Return (x, y) of the center of cell containing provided text 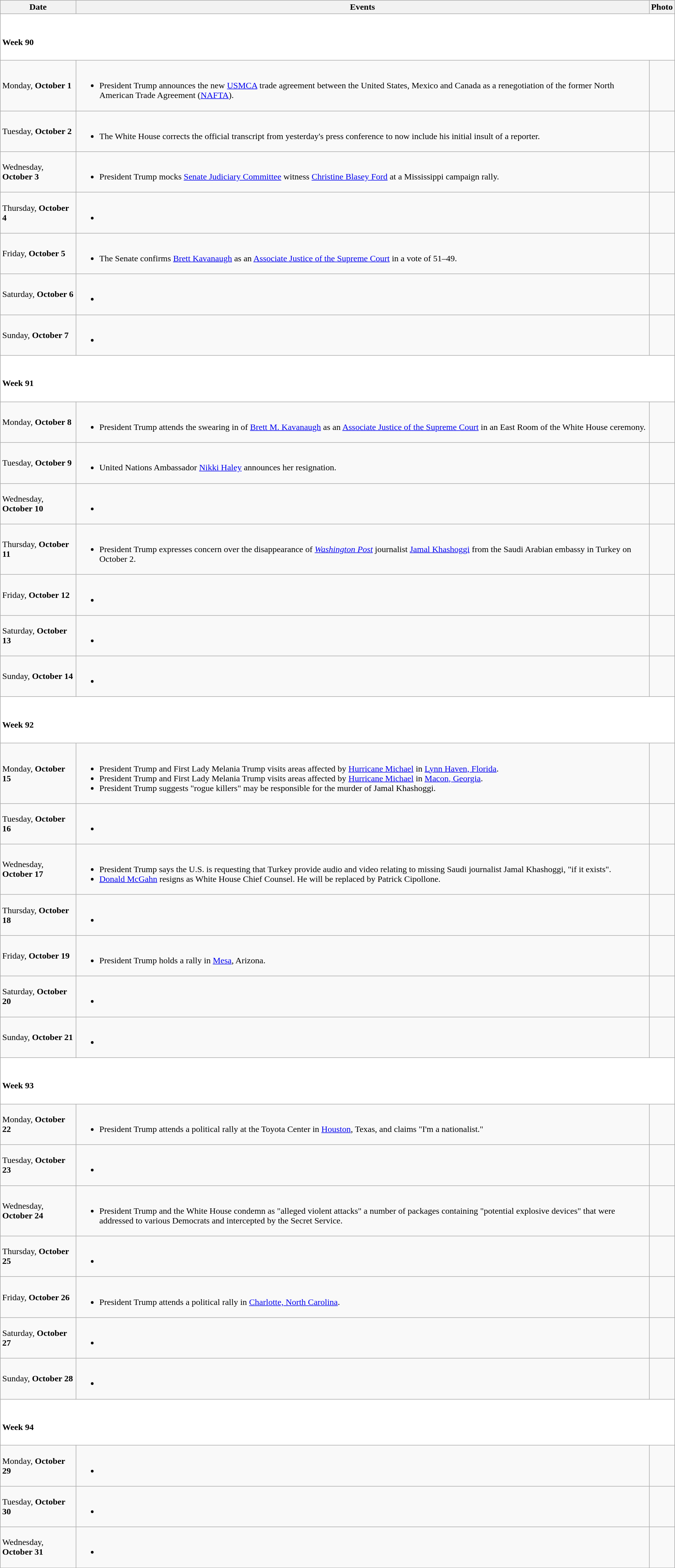
Sunday, October 7 (38, 335)
Wednesday, October 17 (38, 869)
Tuesday, October 9 (38, 463)
President Trump attends a political rally in Charlotte, North Carolina. (362, 1297)
Monday, October 22 (38, 1124)
Thursday, October 18 (38, 915)
Tuesday, October 2 (38, 131)
Friday, October 26 (38, 1297)
Date (38, 7)
Week 92 (337, 720)
Thursday, October 11 (38, 549)
The Senate confirms Brett Kavanaugh as an Associate Justice of the Supreme Court in a vote of 51–49. (362, 254)
Week 94 (337, 1422)
Events (362, 7)
Saturday, October 27 (38, 1338)
Tuesday, October 16 (38, 824)
President Trump attends a political rally at the Toyota Center in Houston, Texas, and claims "I'm a nationalist." (362, 1124)
Saturday, October 20 (38, 997)
Wednesday, October 3 (38, 172)
Photo (662, 7)
Week 91 (337, 378)
The White House corrects the official transcript from yesterday's press conference to now include his initial insult of a reporter. (362, 131)
Wednesday, October 10 (38, 504)
Week 90 (337, 37)
President Trump mocks Senate Judiciary Committee witness Christine Blasey Ford at a Mississippi campaign rally. (362, 172)
Saturday, October 13 (38, 636)
Wednesday, October 24 (38, 1211)
Friday, October 12 (38, 595)
Tuesday, October 30 (38, 1506)
Monday, October 1 (38, 86)
Monday, October 8 (38, 422)
Friday, October 5 (38, 254)
Friday, October 19 (38, 956)
Thursday, October 4 (38, 213)
Thursday, October 25 (38, 1256)
Sunday, October 21 (38, 1037)
United Nations Ambassador Nikki Haley announces her resignation. (362, 463)
Saturday, October 6 (38, 294)
Monday, October 29 (38, 1466)
Tuesday, October 23 (38, 1165)
Sunday, October 14 (38, 676)
Monday, October 15 (38, 773)
President Trump holds a rally in Mesa, Arizona. (362, 956)
Week 93 (337, 1081)
Wednesday, October 31 (38, 1547)
Sunday, October 28 (38, 1379)
